Search for the cell housing the specified text and yield its [X, Y] center coordinate. 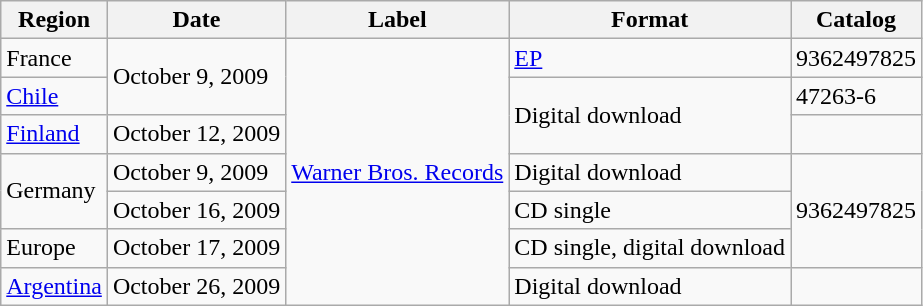
Finland [54, 134]
CD single [650, 210]
Europe [54, 248]
CD single, digital download [650, 248]
October 16, 2009 [196, 210]
October 12, 2009 [196, 134]
Label [398, 20]
October 17, 2009 [196, 248]
Format [650, 20]
Chile [54, 96]
October 26, 2009 [196, 286]
Germany [54, 191]
France [54, 58]
Catalog [856, 20]
Argentina [54, 286]
Region [54, 20]
47263-6 [856, 96]
EP [650, 58]
Warner Bros. Records [398, 172]
Date [196, 20]
